Output the [x, y] coordinate of the center of the cell containing the given text.  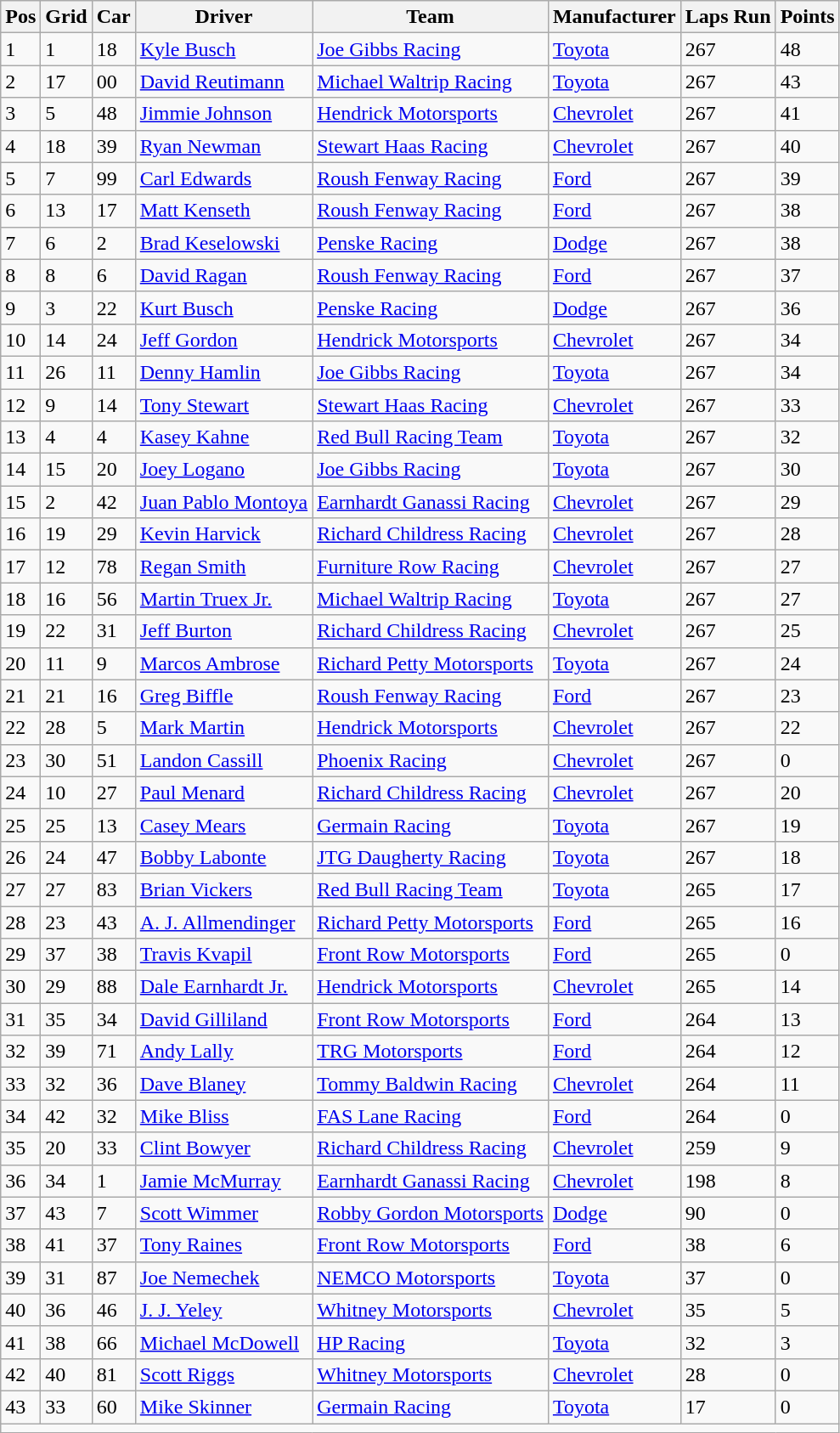
Points [807, 17]
Kurt Busch [223, 307]
46 [114, 1310]
Tommy Baldwin Racing [431, 1084]
Jimmie Johnson [223, 114]
Mark Martin [223, 728]
David Gilliland [223, 1019]
Kyle Busch [223, 49]
Mike Bliss [223, 1116]
Ryan Newman [223, 146]
Dale Earnhardt Jr. [223, 987]
Martin Truex Jr. [223, 599]
Jeff Gordon [223, 340]
Michael McDowell [223, 1342]
A. J. Allmendinger [223, 922]
Clint Bowyer [223, 1148]
Matt Kenseth [223, 211]
00 [114, 82]
259 [728, 1148]
Paul Menard [223, 793]
Landon Cassill [223, 760]
Phoenix Racing [431, 760]
Greg Biffle [223, 696]
Manufacturer [614, 17]
FAS Lane Racing [431, 1116]
198 [728, 1181]
Brad Keselowski [223, 243]
71 [114, 1052]
J. J. Yeley [223, 1310]
60 [114, 1407]
99 [114, 178]
Kevin Harvick [223, 534]
Regan Smith [223, 567]
56 [114, 599]
David Ragan [223, 275]
Car [114, 17]
Casey Mears [223, 825]
Furniture Row Racing [431, 567]
47 [114, 857]
Pos [20, 17]
Laps Run [728, 17]
Kasey Kahne [223, 437]
90 [728, 1213]
David Reutimann [223, 82]
Dave Blaney [223, 1084]
Driver [223, 17]
Andy Lally [223, 1052]
Robby Gordon Motorsports [431, 1213]
Carl Edwards [223, 178]
Tony Raines [223, 1245]
Joey Logano [223, 470]
81 [114, 1374]
66 [114, 1342]
Joe Nemechek [223, 1278]
Denny Hamlin [223, 372]
Juan Pablo Montoya [223, 502]
Brian Vickers [223, 889]
JTG Daugherty Racing [431, 857]
NEMCO Motorsports [431, 1278]
88 [114, 987]
Travis Kvapil [223, 955]
HP Racing [431, 1342]
Team [431, 17]
Scott Riggs [223, 1374]
Bobby Labonte [223, 857]
Jamie McMurray [223, 1181]
51 [114, 760]
Tony Stewart [223, 405]
Mike Skinner [223, 1407]
Jeff Burton [223, 631]
Grid [66, 17]
TRG Motorsports [431, 1052]
87 [114, 1278]
Scott Wimmer [223, 1213]
78 [114, 567]
Marcos Ambrose [223, 663]
83 [114, 889]
